Output the (x, y) coordinate of the center of the cell containing the given text.  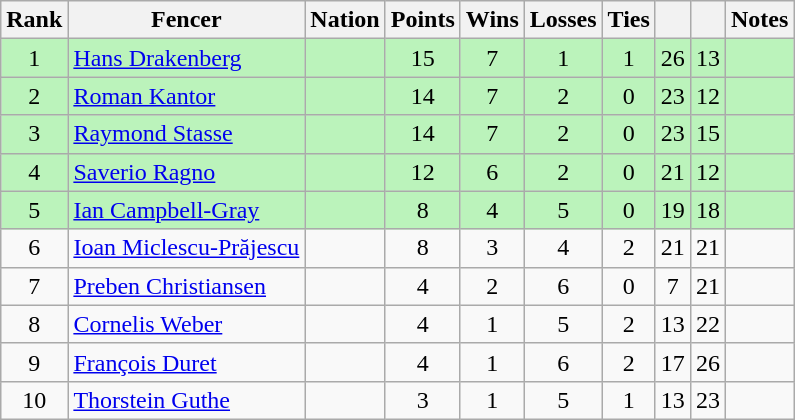
Nation (345, 20)
Losses (563, 20)
Roman Kantor (186, 96)
Ties (628, 20)
Fencer (186, 20)
Hans Drakenberg (186, 58)
9 (34, 362)
10 (34, 400)
Raymond Stasse (186, 134)
Ian Campbell-Gray (186, 210)
François Duret (186, 362)
Saverio Ragno (186, 172)
18 (708, 210)
Wins (492, 20)
Cornelis Weber (186, 324)
19 (672, 210)
Points (422, 20)
17 (672, 362)
Thorstein Guthe (186, 400)
Ioan Miclescu-Prăjescu (186, 248)
Preben Christiansen (186, 286)
Notes (759, 20)
22 (708, 324)
Rank (34, 20)
